From the cell containing the given text, extract its center point as (X, Y) coordinate. 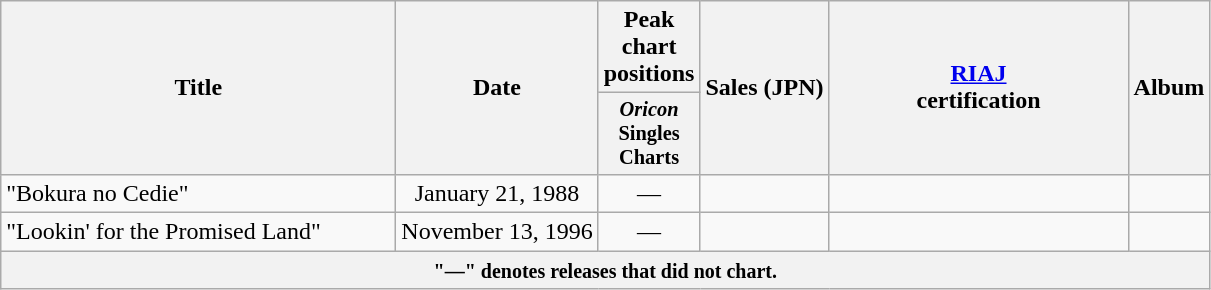
January 21, 1988 (497, 193)
Sales (JPN) (764, 88)
Date (497, 88)
Title (198, 88)
"—" denotes releases that did not chart. (606, 270)
Album (1169, 88)
"Lookin' for the Promised Land" (198, 232)
RIAJcertification (978, 88)
Peak chart positions (649, 47)
"Bokura no Cedie" (198, 193)
Oricon Singles Charts (649, 134)
November 13, 1996 (497, 232)
